Return [x, y] of the center of cell containing provided text 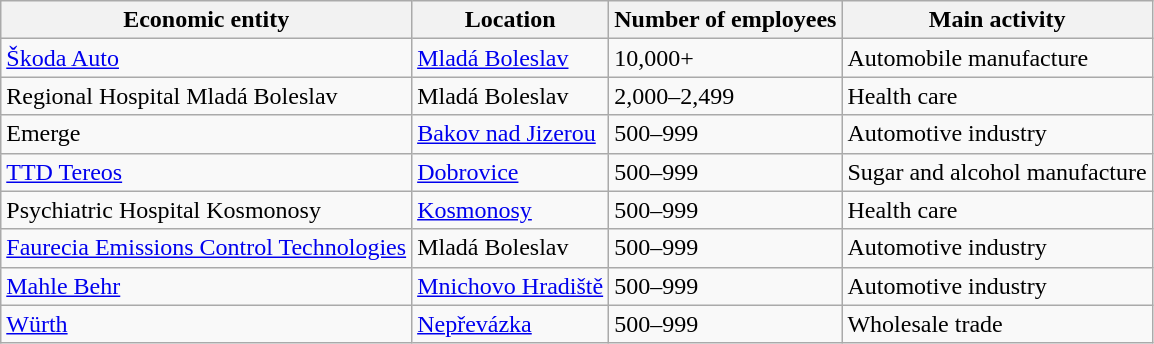
Mnichovo Hradiště [510, 286]
Wholesale trade [997, 324]
Škoda Auto [206, 58]
Emerge [206, 134]
Main activity [997, 20]
Sugar and alcohol manufacture [997, 172]
Mahle Behr [206, 286]
Dobrovice [510, 172]
Faurecia Emissions Control Technologies [206, 248]
Automobile manufacture [997, 58]
Bakov nad Jizerou [510, 134]
2,000–2,499 [726, 96]
Psychiatric Hospital Kosmonosy [206, 210]
Location [510, 20]
10,000+ [726, 58]
Economic entity [206, 20]
Number of employees [726, 20]
TTD Tereos [206, 172]
Kosmonosy [510, 210]
Nepřevázka [510, 324]
Würth [206, 324]
Regional Hospital Mladá Boleslav [206, 96]
